Provide the [x, y] coordinate of the cell's center where the given text is located.  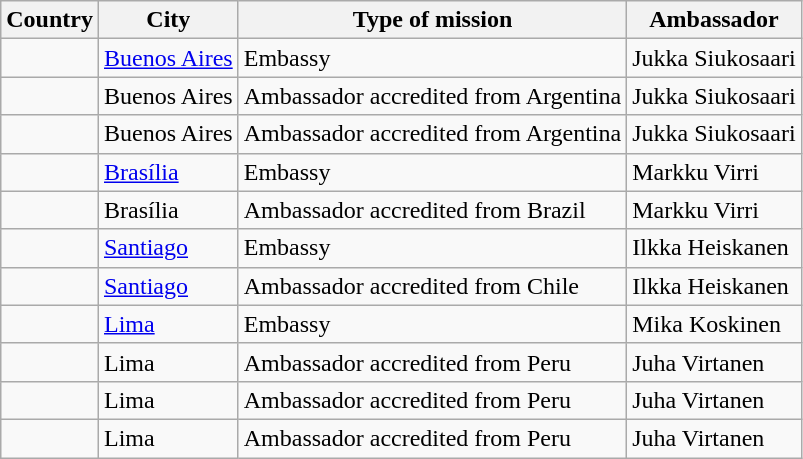
Type of mission [432, 20]
Ambassador accredited from Brazil [432, 210]
Country [50, 20]
Ambassador [714, 20]
City [168, 20]
Mika Koskinen [714, 324]
Ambassador accredited from Chile [432, 286]
